Find where the given text appears and provide that cell's center as (x, y) coordinate. 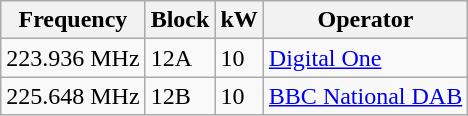
BBC National DAB (365, 96)
Block (180, 20)
12A (180, 58)
Digital One (365, 58)
12B (180, 96)
225.648 MHz (73, 96)
kW (239, 20)
223.936 MHz (73, 58)
Frequency (73, 20)
Operator (365, 20)
